Detect which cell encompasses the target text, then output its [X, Y] center coordinate. 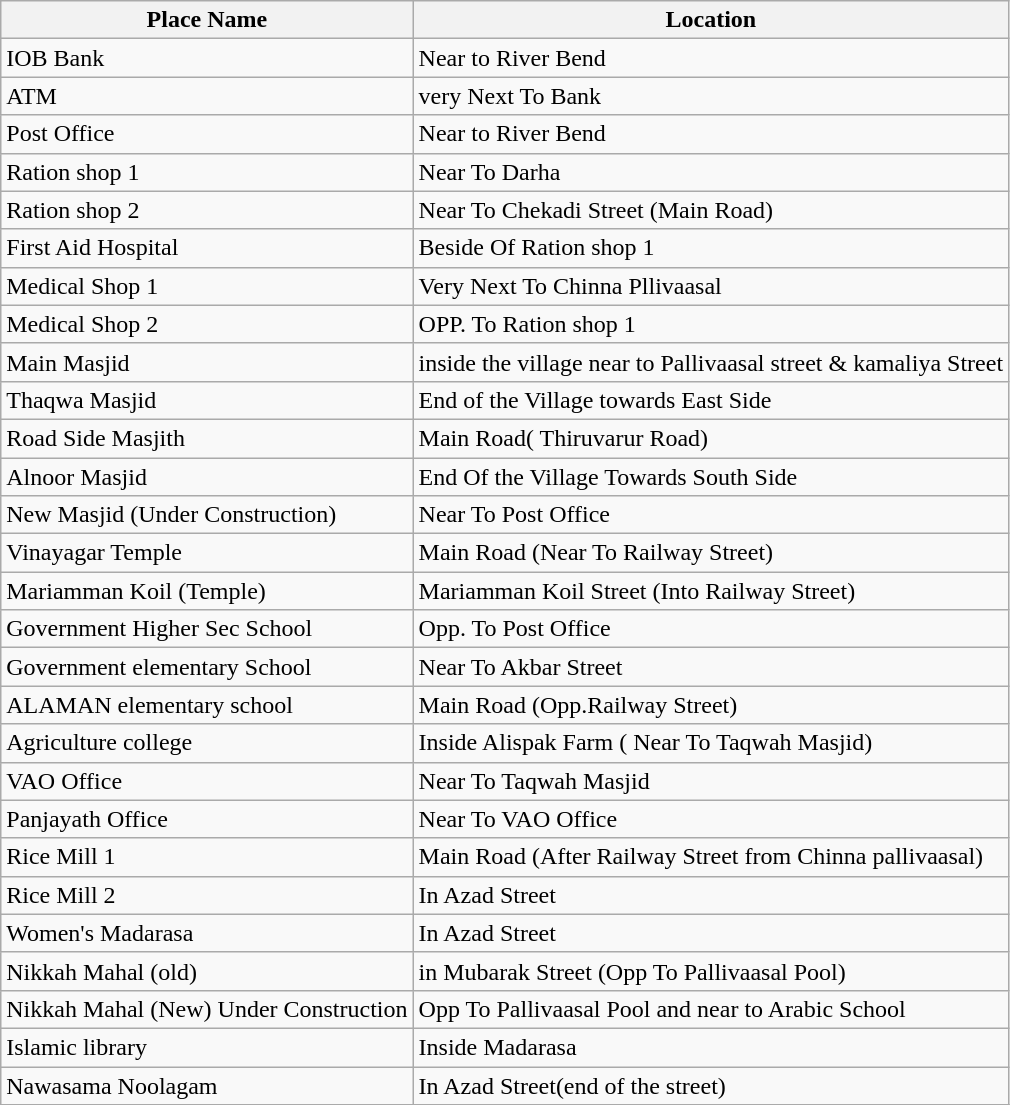
Main Road (Near To Railway Street) [711, 553]
Government Higher Sec School [207, 629]
Main Road (Opp.Railway Street) [711, 705]
First Aid Hospital [207, 248]
Near To Post Office [711, 515]
Opp. To Post Office [711, 629]
Panjayath Office [207, 819]
Alnoor Masjid [207, 477]
Near To VAO Office [711, 819]
Vinayagar Temple [207, 553]
Islamic library [207, 1047]
Nawasama Noolagam [207, 1085]
Near To Darha [711, 172]
Location [711, 20]
Near To Akbar Street [711, 667]
Near To Taqwah Masjid [711, 781]
Medical Shop 2 [207, 324]
Medical Shop 1 [207, 286]
Rice Mill 2 [207, 895]
Very Next To Chinna Pllivaasal [711, 286]
Main Road (After Railway Street from Chinna pallivaasal) [711, 857]
IOB Bank [207, 58]
Opp To Pallivaasal Pool and near to Arabic School [711, 1009]
Nikkah Mahal (New) Under Construction [207, 1009]
Thaqwa Masjid [207, 400]
Mariamman Koil (Temple) [207, 591]
Main Masjid [207, 362]
Road Side Masjith [207, 438]
New Masjid (Under Construction) [207, 515]
Main Road( Thiruvarur Road) [711, 438]
Inside Alispak Farm ( Near To Taqwah Masjid) [711, 743]
Mariamman Koil Street (Into Railway Street) [711, 591]
ALAMAN elementary school [207, 705]
VAO Office [207, 781]
End Of the Village Towards South Side [711, 477]
Beside Of Ration shop 1 [711, 248]
Ration shop 2 [207, 210]
End of the Village towards East Side [711, 400]
Government elementary School [207, 667]
Ration shop 1 [207, 172]
Inside Madarasa [711, 1047]
ATM [207, 96]
in Mubarak Street (Opp To Pallivaasal Pool) [711, 971]
Rice Mill 1 [207, 857]
Post Office [207, 134]
Near To Chekadi Street (Main Road) [711, 210]
Women's Madarasa [207, 933]
Place Name [207, 20]
inside the village near to Pallivaasal street & kamaliya Street [711, 362]
very Next To Bank [711, 96]
Agriculture college [207, 743]
Nikkah Mahal (old) [207, 971]
In Azad Street(end of the street) [711, 1085]
OPP. To Ration shop 1 [711, 324]
